Pinpoint the cell where the given text exists, returning its (x, y) midpoint coordinate. 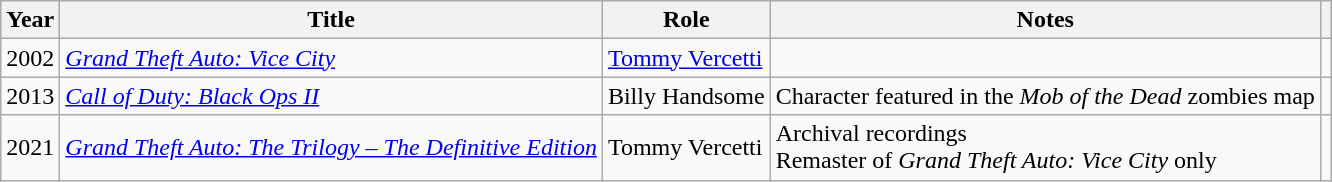
Grand Theft Auto: The Trilogy – The Definitive Edition (332, 148)
Grand Theft Auto: Vice City (332, 58)
Role (686, 20)
2021 (30, 148)
Billy Handsome (686, 96)
Call of Duty: Black Ops II (332, 96)
Title (332, 20)
Notes (1045, 20)
2002 (30, 58)
2013 (30, 96)
Year (30, 20)
Character featured in the Mob of the Dead zombies map (1045, 96)
Archival recordingsRemaster of Grand Theft Auto: Vice City only (1045, 148)
